Identify which cell holds the provided text, then report its [X, Y] central coordinate. 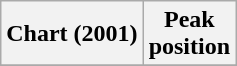
Chart (2001) [72, 34]
Peakposition [189, 34]
